Extract the (x, y) coordinate from the center of the cell holding the provided text.  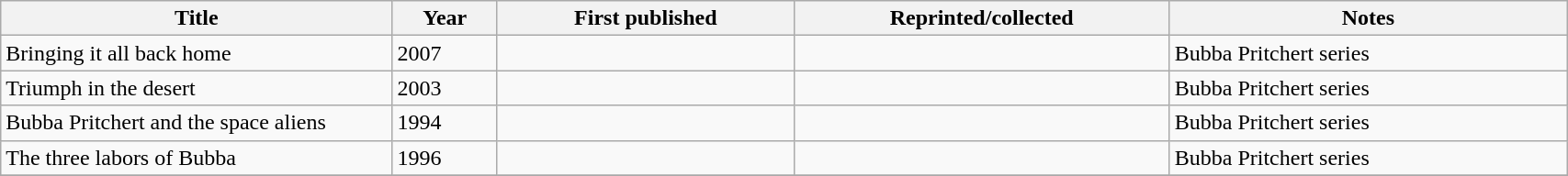
Reprinted/collected (981, 18)
The three labors of Bubba (197, 158)
First published (645, 18)
Bringing it all back home (197, 53)
Year (445, 18)
2007 (445, 53)
Triumph in the desert (197, 88)
2003 (445, 88)
1996 (445, 158)
1994 (445, 123)
Title (197, 18)
Bubba Pritchert and the space aliens (197, 123)
Notes (1368, 18)
